Extract the [x, y] coordinate from the center of the cell holding the provided text.  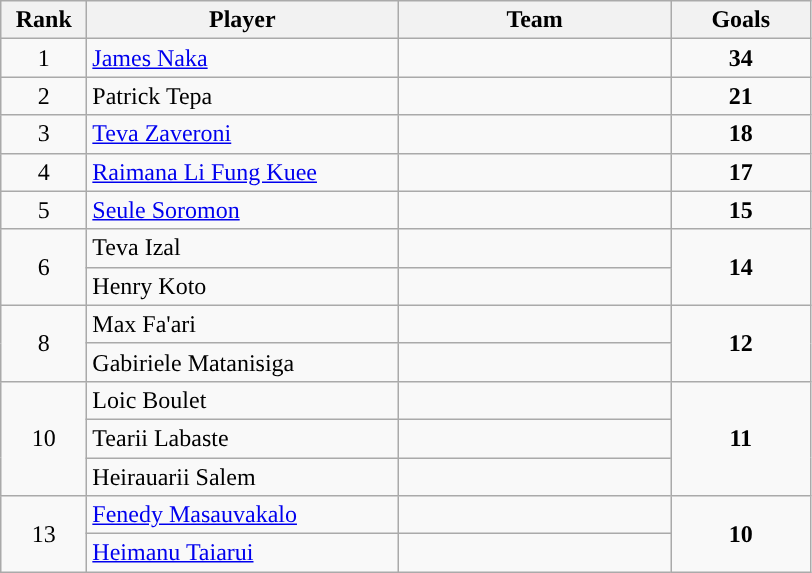
18 [740, 134]
4 [44, 172]
34 [740, 58]
14 [740, 267]
Teva Zaveroni [242, 134]
Loic Boulet [242, 400]
Player [242, 20]
Team [535, 20]
Rank [44, 20]
3 [44, 134]
15 [740, 210]
21 [740, 96]
12 [740, 343]
Gabiriele Matanisiga [242, 362]
Teva Izal [242, 248]
Heimanu Taiarui [242, 553]
Tearii Labaste [242, 438]
8 [44, 343]
James Naka [242, 58]
17 [740, 172]
1 [44, 58]
Max Fa'ari [242, 324]
5 [44, 210]
11 [740, 438]
Raimana Li Fung Kuee [242, 172]
2 [44, 96]
Heirauarii Salem [242, 477]
6 [44, 267]
Fenedy Masauvakalo [242, 515]
Seule Soromon [242, 210]
13 [44, 534]
Henry Koto [242, 286]
Patrick Tepa [242, 96]
Goals [740, 20]
